Identify which cell holds the provided text, then report its [X, Y] central coordinate. 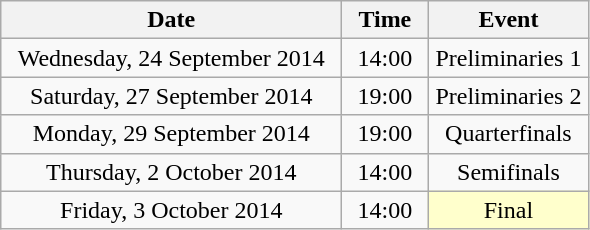
Saturday, 27 September 2014 [172, 96]
Preliminaries 2 [508, 96]
Time [385, 20]
Date [172, 20]
Semifinals [508, 172]
Quarterfinals [508, 134]
Wednesday, 24 September 2014 [172, 58]
Friday, 3 October 2014 [172, 210]
Preliminaries 1 [508, 58]
Monday, 29 September 2014 [172, 134]
Final [508, 210]
Thursday, 2 October 2014 [172, 172]
Event [508, 20]
